Extract the [x, y] coordinate from the center of the cell holding the provided text.  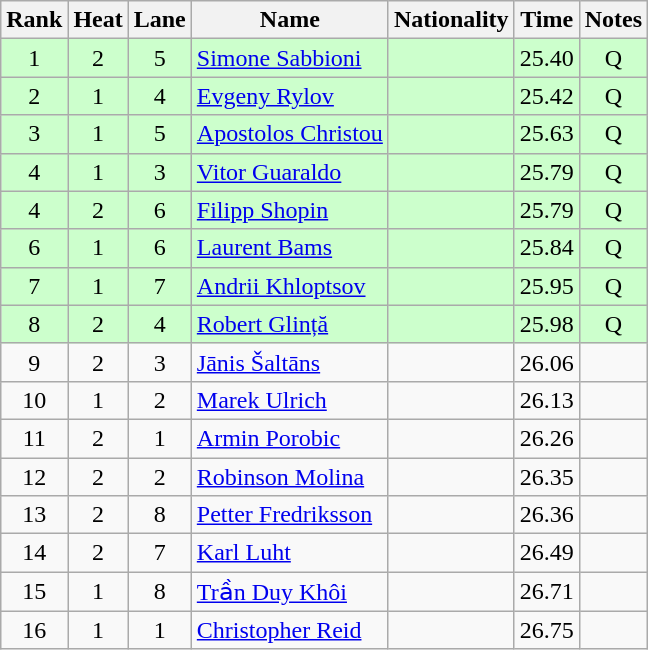
Jānis Šaltāns [290, 362]
Petter Fredriksson [290, 515]
Notes [613, 20]
Vitor Guaraldo [290, 172]
Trần Duy Khôi [290, 592]
26.26 [546, 438]
11 [34, 438]
9 [34, 362]
Andrii Khloptsov [290, 286]
25.42 [546, 96]
Time [546, 20]
25.98 [546, 324]
Nationality [451, 20]
26.36 [546, 515]
16 [34, 630]
15 [34, 592]
10 [34, 400]
Rank [34, 20]
Robert Glință [290, 324]
25.63 [546, 134]
26.49 [546, 553]
26.71 [546, 592]
Robinson Molina [290, 477]
Lane [160, 20]
Marek Ulrich [290, 400]
26.75 [546, 630]
Karl Luht [290, 553]
Armin Porobic [290, 438]
Filipp Shopin [290, 210]
Apostolos Christou [290, 134]
14 [34, 553]
13 [34, 515]
25.84 [546, 248]
Christopher Reid [290, 630]
25.40 [546, 58]
26.13 [546, 400]
12 [34, 477]
Name [290, 20]
Evgeny Rylov [290, 96]
Heat [98, 20]
Simone Sabbioni [290, 58]
Laurent Bams [290, 248]
26.35 [546, 477]
26.06 [546, 362]
25.95 [546, 286]
